Determine the (x, y) coordinate at the center of the cell enclosing the given text.  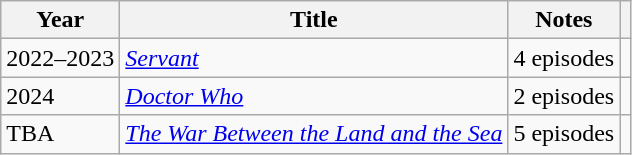
The War Between the Land and the Sea (314, 134)
2024 (60, 96)
5 episodes (564, 134)
Servant (314, 58)
TBA (60, 134)
Title (314, 20)
2022–2023 (60, 58)
Doctor Who (314, 96)
Year (60, 20)
4 episodes (564, 58)
2 episodes (564, 96)
Notes (564, 20)
